Locate the cell with the specified text and output its (x, y) center coordinate. 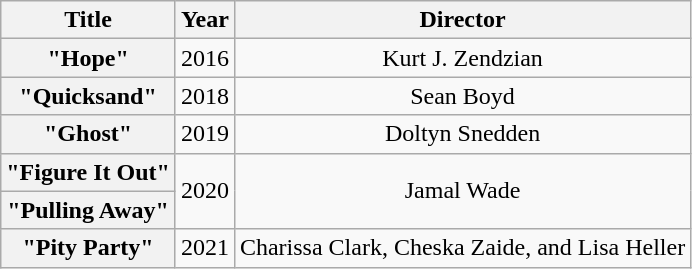
"Quicksand" (88, 96)
Charissa Clark, Cheska Zaide, and Lisa Heller (462, 248)
Title (88, 20)
2021 (204, 248)
"Pulling Away" (88, 210)
"Pity Party" (88, 248)
"Hope" (88, 58)
Jamal Wade (462, 191)
Director (462, 20)
2018 (204, 96)
Sean Boyd (462, 96)
2019 (204, 134)
Doltyn Snedden (462, 134)
"Figure It Out" (88, 172)
Kurt J. Zendzian (462, 58)
2016 (204, 58)
Year (204, 20)
2020 (204, 191)
"Ghost" (88, 134)
